For the text-containing cell, return its midpoint in (X, Y) coordinate format. 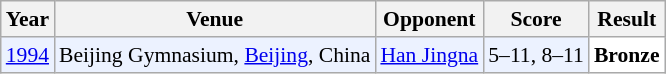
Result (627, 19)
Han Jingna (429, 55)
Beijing Gymnasium, Beijing, China (214, 55)
Score (536, 19)
Year (28, 19)
Bronze (627, 55)
5–11, 8–11 (536, 55)
Opponent (429, 19)
1994 (28, 55)
Venue (214, 19)
